Return [x, y] of the center of cell containing provided text 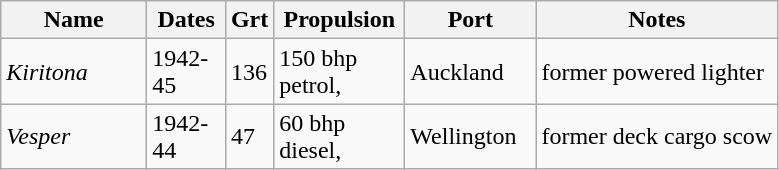
47 [249, 136]
Dates [186, 20]
1942-44 [186, 136]
150 bhp petrol, [340, 72]
60 bhp diesel, [340, 136]
Port [470, 20]
Vesper [74, 136]
Name [74, 20]
1942-45 [186, 72]
Kiritona [74, 72]
Auckland [470, 72]
Wellington [470, 136]
Propulsion [340, 20]
former deck cargo scow [657, 136]
former powered lighter [657, 72]
Notes [657, 20]
Grt [249, 20]
136 [249, 72]
